Find where the given text appears and provide that cell's center as (X, Y) coordinate. 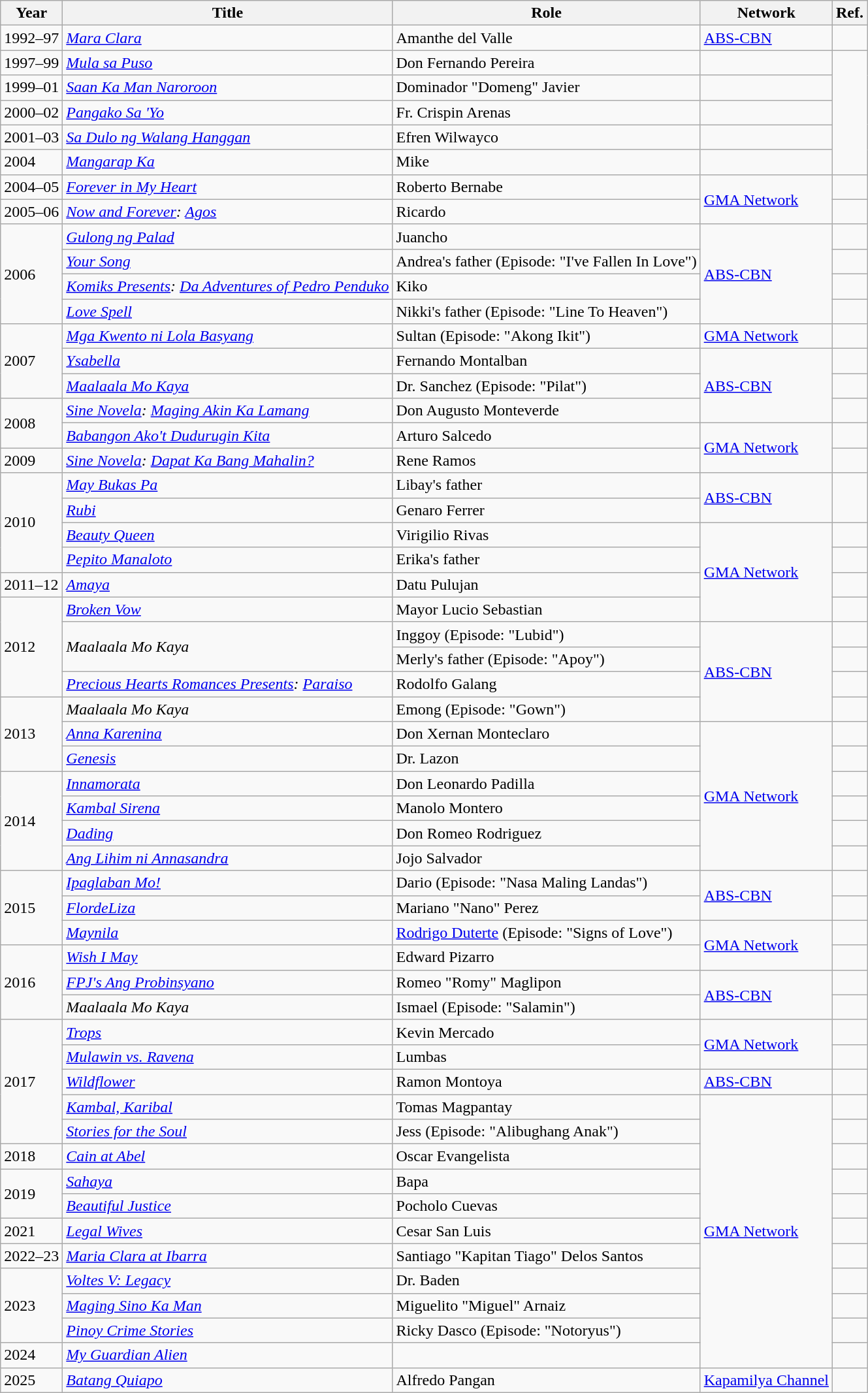
Dr. Lazon (546, 759)
Maria Clara at Ibarra (227, 1256)
Ref. (849, 13)
Alfredo Pangan (546, 1380)
Libay's father (546, 485)
Genesis (227, 759)
Bapa (546, 1181)
Ramon Montoya (546, 1081)
2012 (31, 647)
Pepito Manaloto (227, 560)
2025 (31, 1380)
2007 (31, 361)
Virigilio Rivas (546, 535)
2021 (31, 1231)
Kambal, Karibal (227, 1107)
Amanthe del Valle (546, 38)
2000–02 (31, 112)
1999–01 (31, 88)
Santiago "Kapitan Tiago" Delos Santos (546, 1256)
Rodolfo Galang (546, 684)
Dominador "Domeng" Javier (546, 88)
Don Romeo Rodriguez (546, 833)
Kambal Sirena (227, 809)
Mara Clara (227, 38)
Wish I May (227, 957)
Gulong ng Palad (227, 236)
FPJ's Ang Probinsyano (227, 982)
Maynila (227, 933)
2009 (31, 460)
Love Spell (227, 312)
Romeo "Romy" Maglipon (546, 982)
Pocholo Cuevas (546, 1206)
Network (766, 13)
Datu Pulujan (546, 584)
Cain at Abel (227, 1157)
Sultan (Episode: "Akong Ikit") (546, 336)
Miguelito "Miguel" Arnaiz (546, 1305)
Rodrigo Duterte (Episode: "Signs of Love") (546, 933)
Dr. Sanchez (Episode: "Pilat") (546, 386)
1992–97 (31, 38)
2011–12 (31, 584)
Rubi (227, 510)
Ang Lihim ni Annasandra (227, 858)
2004–05 (31, 187)
Oscar Evangelista (546, 1157)
2008 (31, 423)
Mangarap Ka (227, 162)
Mariano "Nano" Perez (546, 908)
Stories for the Soul (227, 1132)
2014 (31, 821)
Roberto Bernabe (546, 187)
Sahaya (227, 1181)
Juancho (546, 236)
Jess (Episode: "Alibughang Anak") (546, 1132)
2013 (31, 733)
2015 (31, 908)
Genaro Ferrer (546, 510)
Kevin Mercado (546, 1032)
Mike (546, 162)
Pangako Sa 'Yo (227, 112)
Voltes V: Legacy (227, 1281)
Ricardo (546, 212)
Sa Dulo ng Walang Hanggan (227, 137)
FlordeLiza (227, 908)
Fr. Crispin Arenas (546, 112)
Your Song (227, 261)
Cesar San Luis (546, 1231)
Don Augusto Monteverde (546, 411)
Dading (227, 833)
Trops (227, 1032)
2001–03 (31, 137)
Jojo Salvador (546, 858)
Mulawin vs. Ravena (227, 1057)
Mayor Lucio Sebastian (546, 609)
Sine Novela: Dapat Ka Bang Mahalin? (227, 460)
Anna Karenina (227, 734)
Fernando Montalban (546, 361)
Don Leonardo Padilla (546, 784)
2022–23 (31, 1256)
Mga Kwento ni Lola Basyang (227, 336)
Sine Novela: Maging Akin Ka Lamang (227, 411)
Beauty Queen (227, 535)
Wildflower (227, 1081)
Don Fernando Pereira (546, 63)
Manolo Montero (546, 809)
Mula sa Puso (227, 63)
Ysabella (227, 361)
Precious Hearts Romances Presents: Paraiso (227, 684)
Tomas Magpantay (546, 1107)
Efren Wilwayco (546, 137)
Lumbas (546, 1057)
Erika's father (546, 560)
Ismael (Episode: "Salamin") (546, 1007)
Dario (Episode: "Nasa Maling Landas") (546, 883)
Ricky Dasco (Episode: "Notoryus") (546, 1330)
Broken Vow (227, 609)
1997–99 (31, 63)
Pinoy Crime Stories (227, 1330)
Beautiful Justice (227, 1206)
Amaya (227, 584)
Batang Quiapo (227, 1380)
Komiks Presents: Da Adventures of Pedro Penduko (227, 286)
2024 (31, 1355)
Saan Ka Man Naroroon (227, 88)
May Bukas Pa (227, 485)
My Guardian Alien (227, 1355)
2006 (31, 274)
Maging Sino Ka Man (227, 1305)
Innamorata (227, 784)
Ipaglaban Mo! (227, 883)
Forever in My Heart (227, 187)
2018 (31, 1157)
2005–06 (31, 212)
Rene Ramos (546, 460)
2010 (31, 522)
Inggoy (Episode: "Lubid") (546, 634)
Year (31, 13)
Arturo Salcedo (546, 436)
2016 (31, 982)
2019 (31, 1194)
Nikki's father (Episode: "Line To Heaven") (546, 312)
Kapamilya Channel (766, 1380)
Merly's father (Episode: "Apoy") (546, 659)
Kiko (546, 286)
Babangon Ako't Dudurugin Kita (227, 436)
Role (546, 13)
Don Xernan Monteclaro (546, 734)
Edward Pizarro (546, 957)
2004 (31, 162)
Title (227, 13)
Legal Wives (227, 1231)
2017 (31, 1081)
Now and Forever: Agos (227, 212)
2023 (31, 1305)
Dr. Baden (546, 1281)
Emong (Episode: "Gown") (546, 709)
Andrea's father (Episode: "I've Fallen In Love") (546, 261)
